Find where the given text appears and provide that cell's center as (X, Y) coordinate. 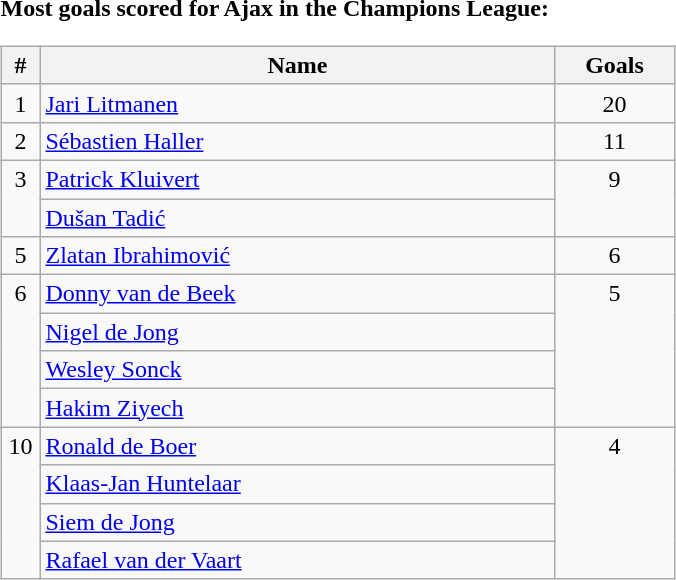
# (20, 65)
20 (614, 103)
Donny van de Beek (298, 294)
11 (614, 141)
Wesley Sonck (298, 370)
Sébastien Haller (298, 141)
2 (20, 141)
Nigel de Jong (298, 332)
Rafael van der Vaart (298, 560)
Siem de Jong (298, 522)
4 (614, 503)
Zlatan Ibrahimović (298, 256)
Dušan Tadić (298, 217)
10 (20, 503)
Jari Litmanen (298, 103)
Goals (614, 65)
Patrick Kluivert (298, 179)
1 (20, 103)
Hakim Ziyech (298, 408)
Ronald de Boer (298, 446)
9 (614, 198)
3 (20, 198)
Klaas-Jan Huntelaar (298, 484)
Name (298, 65)
